Output the (x, y) coordinate of the center of the cell containing the given text.  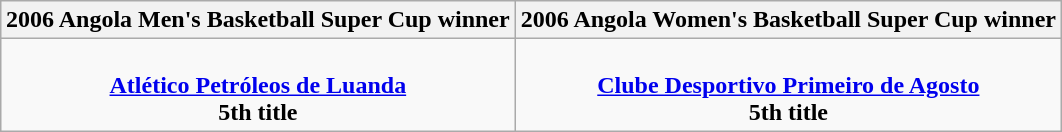
Atlético Petróleos de Luanda5th title (258, 85)
Clube Desportivo Primeiro de Agosto5th title (788, 85)
2006 Angola Women's Basketball Super Cup winner (788, 20)
2006 Angola Men's Basketball Super Cup winner (258, 20)
